Identify which cell holds the provided text, then report its (X, Y) central coordinate. 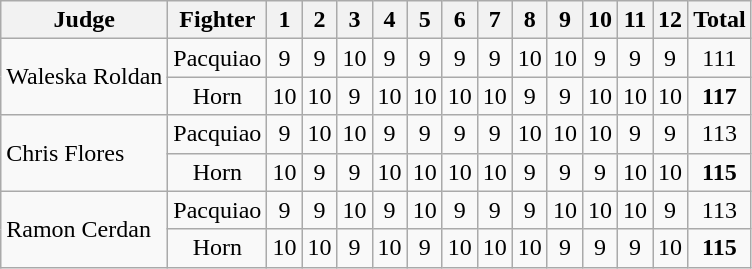
Chris Flores (84, 153)
111 (720, 58)
Fighter (218, 20)
12 (670, 20)
Judge (84, 20)
2 (320, 20)
117 (720, 96)
11 (636, 20)
Ramon Cerdan (84, 229)
7 (494, 20)
5 (424, 20)
Total (720, 20)
1 (284, 20)
6 (460, 20)
8 (530, 20)
4 (390, 20)
3 (354, 20)
Waleska Roldan (84, 77)
